Pinpoint the cell where the given text exists, returning its (x, y) midpoint coordinate. 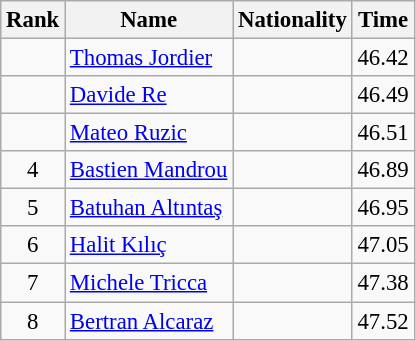
47.38 (383, 283)
6 (33, 245)
5 (33, 208)
Rank (33, 20)
8 (33, 321)
46.51 (383, 133)
Batuhan Altıntaş (149, 208)
4 (33, 170)
Michele Tricca (149, 283)
Bastien Mandrou (149, 170)
47.52 (383, 321)
Time (383, 20)
Thomas Jordier (149, 58)
Name (149, 20)
7 (33, 283)
46.89 (383, 170)
46.42 (383, 58)
47.05 (383, 245)
Halit Kılıç (149, 245)
Nationality (292, 20)
46.49 (383, 95)
Mateo Ruzic (149, 133)
Davide Re (149, 95)
46.95 (383, 208)
Bertran Alcaraz (149, 321)
